From the cell containing the given text, extract its center point as (X, Y) coordinate. 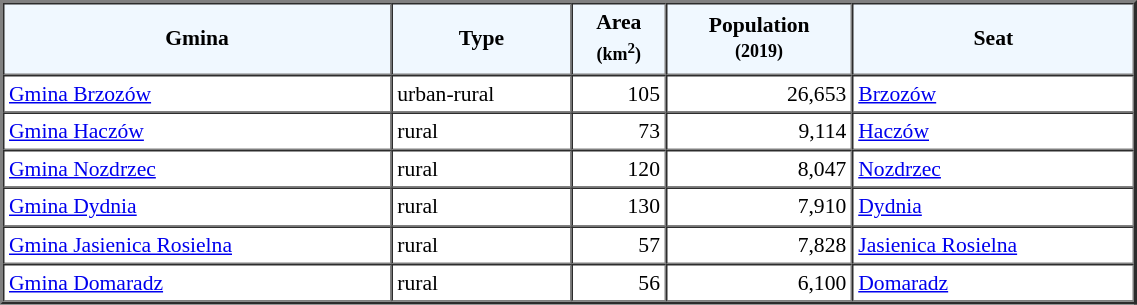
8,047 (759, 169)
Gmina Domaradz (197, 283)
Gmina (197, 38)
Seat (993, 38)
urban-rural (481, 93)
Haczów (993, 131)
7,910 (759, 207)
57 (619, 245)
Gmina Brzozów (197, 93)
7,828 (759, 245)
Gmina Dydnia (197, 207)
130 (619, 207)
Jasienica Rosielna (993, 245)
Area(km2) (619, 38)
Type (481, 38)
9,114 (759, 131)
Gmina Nozdrzec (197, 169)
105 (619, 93)
73 (619, 131)
26,653 (759, 93)
Dydnia (993, 207)
Gmina Jasienica Rosielna (197, 245)
Gmina Haczów (197, 131)
Population(2019) (759, 38)
56 (619, 283)
120 (619, 169)
6,100 (759, 283)
Nozdrzec (993, 169)
Brzozów (993, 93)
Domaradz (993, 283)
